Return (x, y) of the center of cell containing provided text 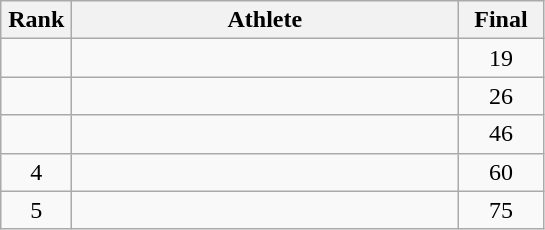
46 (501, 134)
5 (36, 210)
75 (501, 210)
4 (36, 172)
Athlete (265, 20)
Final (501, 20)
60 (501, 172)
19 (501, 58)
Rank (36, 20)
26 (501, 96)
